Output the [X, Y] coordinate of the center of the cell containing the given text.  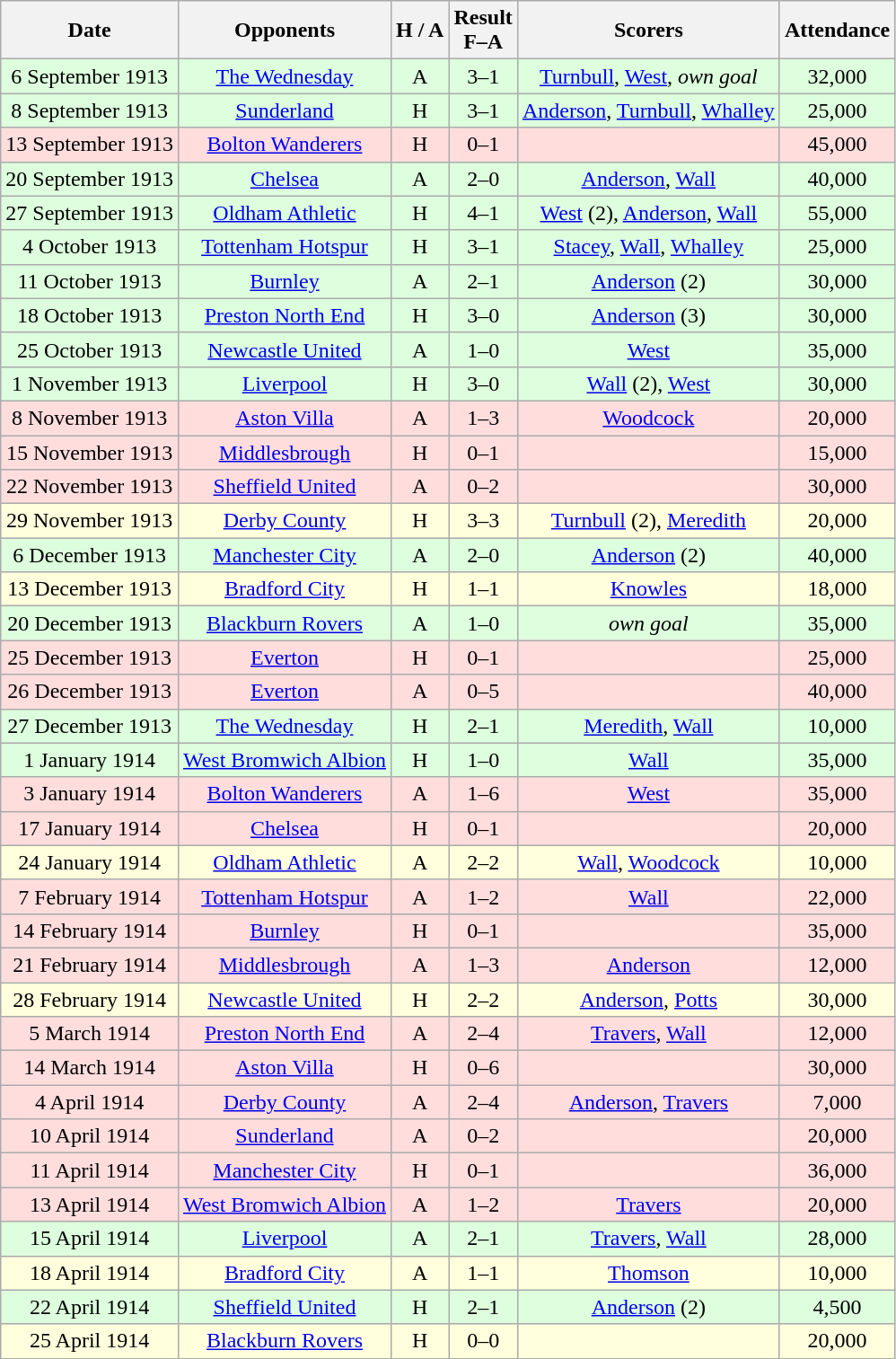
28 February 1914 [90, 1000]
Attendance [837, 31]
Woodcock [648, 418]
14 February 1914 [90, 931]
18 October 1913 [90, 315]
4 April 1914 [90, 1102]
6 September 1913 [90, 76]
13 April 1914 [90, 1205]
13 December 1913 [90, 589]
3–3 [483, 521]
18,000 [837, 589]
55,000 [837, 213]
22 November 1913 [90, 487]
25 October 1913 [90, 349]
4 October 1913 [90, 247]
15,000 [837, 452]
8 November 1913 [90, 418]
Anderson, Turnbull, Whalley [648, 110]
1 November 1913 [90, 384]
8 September 1913 [90, 110]
Travers [648, 1205]
Anderson, Potts [648, 1000]
Date [90, 31]
45,000 [837, 145]
West (2), Anderson, Wall [648, 213]
Turnbull (2), Meredith [648, 521]
11 October 1913 [90, 281]
Knowles [648, 589]
3 January 1914 [90, 794]
Anderson, Travers [648, 1102]
7 February 1914 [90, 896]
15 November 1913 [90, 452]
13 September 1913 [90, 145]
36,000 [837, 1170]
Anderson, Wall [648, 179]
own goal [648, 623]
H / A [420, 31]
Anderson (3) [648, 315]
10 April 1914 [90, 1136]
20 December 1913 [90, 623]
14 March 1914 [90, 1068]
0–5 [483, 692]
Meredith, Wall [648, 726]
4,500 [837, 1307]
4–1 [483, 213]
11 April 1914 [90, 1170]
5 March 1914 [90, 1034]
32,000 [837, 76]
27 December 1913 [90, 726]
25 December 1913 [90, 657]
29 November 1913 [90, 521]
Wall (2), West [648, 384]
18 April 1914 [90, 1273]
28,000 [837, 1239]
20 September 1913 [90, 179]
0–6 [483, 1068]
Turnbull, West, own goal [648, 76]
6 December 1913 [90, 555]
25 April 1914 [90, 1341]
15 April 1914 [90, 1239]
ResultF–A [483, 31]
27 September 1913 [90, 213]
22,000 [837, 896]
22 April 1914 [90, 1307]
Anderson [648, 965]
0–0 [483, 1341]
1 January 1914 [90, 760]
Scorers [648, 31]
21 February 1914 [90, 965]
1–6 [483, 794]
17 January 1914 [90, 828]
26 December 1913 [90, 692]
Stacey, Wall, Whalley [648, 247]
Opponents [284, 31]
24 January 1914 [90, 862]
Wall, Woodcock [648, 862]
7,000 [837, 1102]
Thomson [648, 1273]
